Extract the [X, Y] coordinate from the center of the cell holding the provided text.  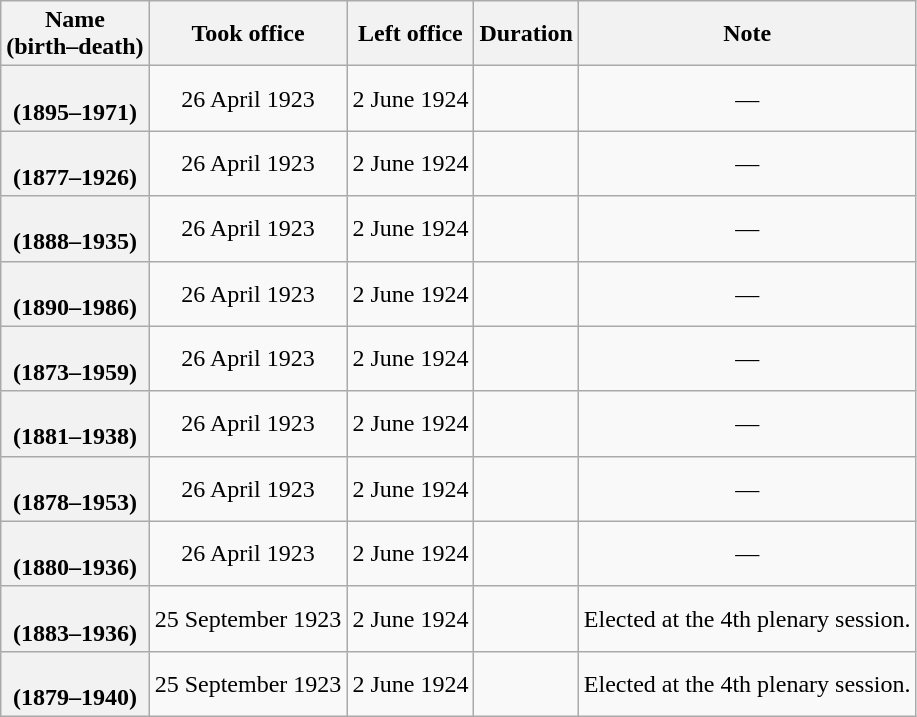
Note [747, 34]
(1895–1971) [75, 98]
(1877–1926) [75, 164]
Left office [410, 34]
(1880–1936) [75, 554]
(1879–1940) [75, 684]
(1888–1935) [75, 228]
(1881–1938) [75, 424]
Duration [526, 34]
(1890–1986) [75, 294]
(1883–1936) [75, 618]
(1873–1959) [75, 358]
Name(birth–death) [75, 34]
Took office [248, 34]
(1878–1953) [75, 488]
